Search for the cell housing the specified text and yield its [x, y] center coordinate. 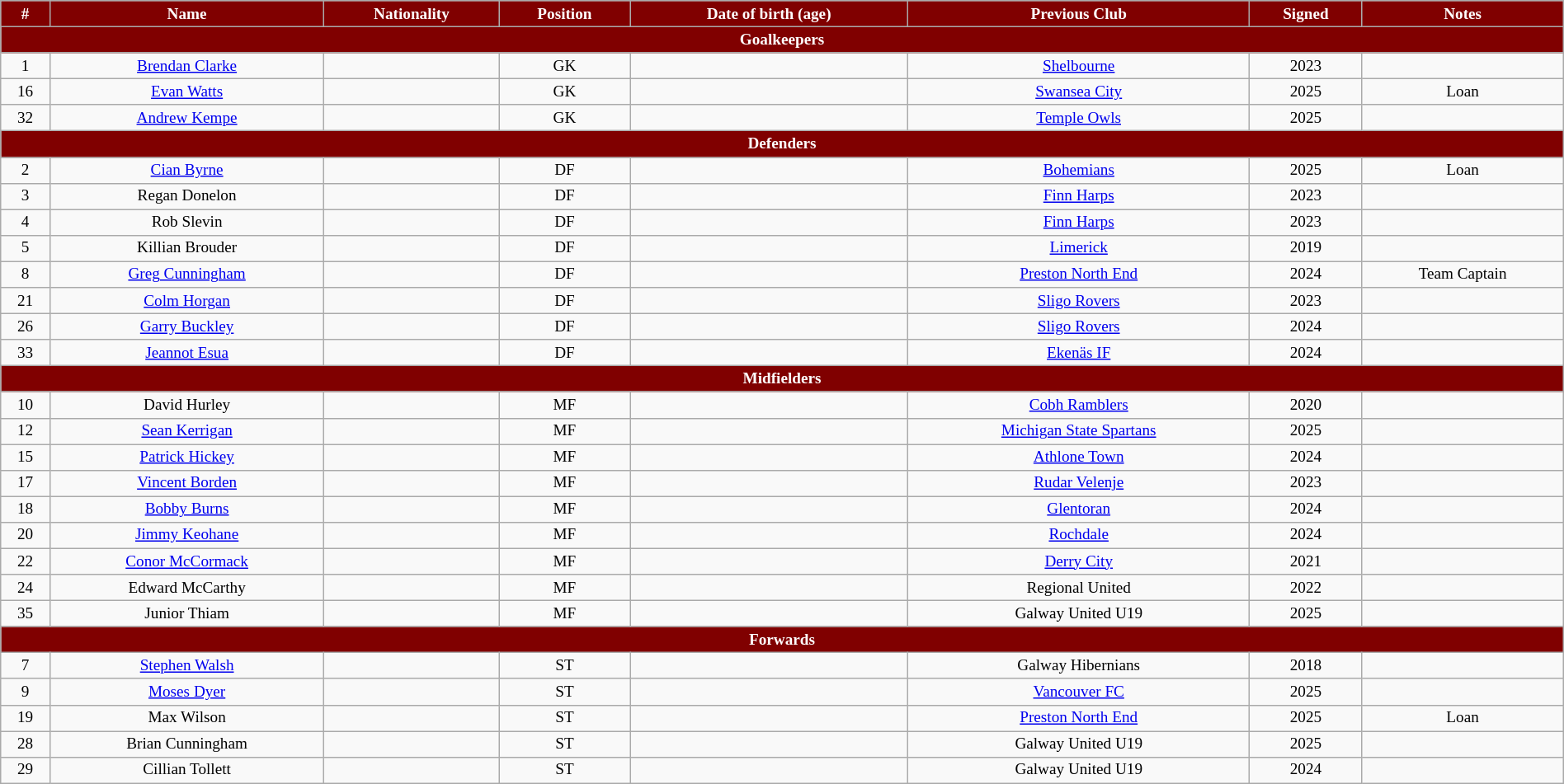
Forwards [782, 640]
4 [26, 223]
Shelbourne [1079, 66]
Jimmy Keohane [186, 535]
Previous Club [1079, 14]
Derry City [1079, 561]
Cobh Ramblers [1079, 405]
2021 [1306, 561]
9 [26, 692]
Regan Donelon [186, 196]
Cillian Tollett [186, 770]
2 [26, 170]
2022 [1306, 588]
28 [26, 744]
Midfielders [782, 379]
Junior Thiam [186, 613]
Stephen Walsh [186, 666]
Date of birth (age) [769, 14]
Temple Owls [1079, 118]
Patrick Hickey [186, 457]
5 [26, 248]
17 [26, 483]
Andrew Kempe [186, 118]
12 [26, 431]
Edward McCarthy [186, 588]
Rob Slevin [186, 223]
Bohemians [1079, 170]
Nationality [412, 14]
Name [186, 14]
Brian Cunningham [186, 744]
# [26, 14]
29 [26, 770]
21 [26, 301]
18 [26, 509]
Rochdale [1079, 535]
8 [26, 275]
Regional United [1079, 588]
Glentoran [1079, 509]
19 [26, 718]
10 [26, 405]
7 [26, 666]
Goalkeepers [782, 40]
Max Wilson [186, 718]
3 [26, 196]
Signed [1306, 14]
Bobby Burns [186, 509]
Ekenäs IF [1079, 353]
Moses Dyer [186, 692]
Jeannot Esua [186, 353]
35 [26, 613]
Vancouver FC [1079, 692]
Killian Brouder [186, 248]
Michigan State Spartans [1079, 431]
Defenders [782, 144]
15 [26, 457]
David Hurley [186, 405]
20 [26, 535]
33 [26, 353]
Position [564, 14]
Athlone Town [1079, 457]
Cian Byrne [186, 170]
Evan Watts [186, 92]
Swansea City [1079, 92]
Greg Cunningham [186, 275]
2020 [1306, 405]
Colm Horgan [186, 301]
16 [26, 92]
Vincent Borden [186, 483]
Brendan Clarke [186, 66]
1 [26, 66]
32 [26, 118]
Garry Buckley [186, 326]
Sean Kerrigan [186, 431]
Rudar Velenje [1079, 483]
Notes [1463, 14]
2019 [1306, 248]
Limerick [1079, 248]
Team Captain [1463, 275]
Conor McCormack [186, 561]
24 [26, 588]
26 [26, 326]
22 [26, 561]
Galway Hibernians [1079, 666]
2018 [1306, 666]
